Output the [x, y] coordinate of the center of the cell containing the given text.  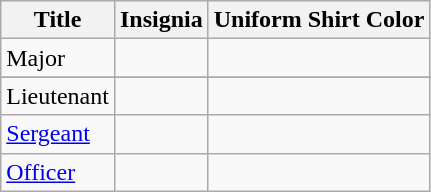
Title [58, 20]
Insignia [161, 20]
Officer [58, 172]
Major [58, 58]
Sergeant [58, 134]
Lieutenant [58, 96]
Uniform Shirt Color [319, 20]
